Scan for the cell matching the given text and deliver its [x, y] coordinate at center. 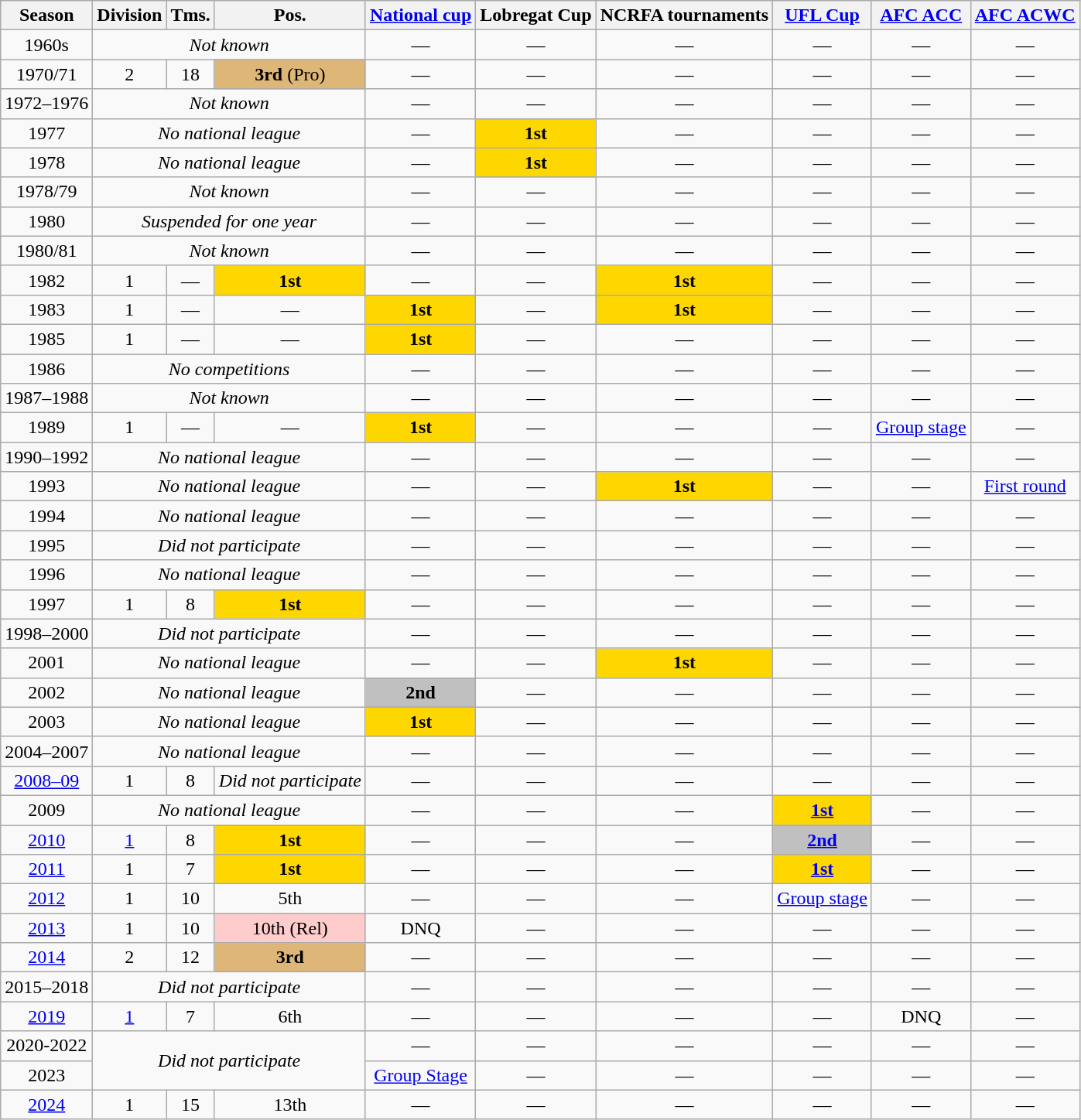
2023 [46, 1075]
13th [289, 1105]
2001 [46, 663]
1983 [46, 309]
First round [1025, 487]
1993 [46, 487]
1977 [46, 133]
AFC ACC [921, 15]
2002 [46, 692]
2011 [46, 869]
UFL Cup [823, 15]
2014 [46, 958]
6th [289, 1016]
1978/79 [46, 192]
AFC ACWC [1025, 15]
1989 [46, 428]
2013 [46, 928]
1980 [46, 221]
1996 [46, 575]
2015–2018 [46, 987]
2024 [46, 1105]
5th [289, 899]
2019 [46, 1016]
1998–2000 [46, 633]
2020-2022 [46, 1046]
1990–1992 [46, 457]
2010 [46, 839]
1997 [46, 604]
1970/71 [46, 74]
2004–2007 [46, 751]
1985 [46, 339]
12 [190, 958]
1995 [46, 545]
Season [46, 15]
2008–09 [46, 780]
2012 [46, 899]
Pos. [289, 15]
1960s [46, 45]
3rd (Pro) [289, 74]
1986 [46, 369]
NCRFA tournaments [684, 15]
1982 [46, 280]
Division [130, 15]
Suspended for one year [229, 221]
National cup [420, 15]
1987–1988 [46, 398]
2003 [46, 722]
1980/81 [46, 251]
1994 [46, 516]
No competitions [229, 369]
15 [190, 1105]
Lobregat Cup [535, 15]
18 [190, 74]
1978 [46, 162]
3rd [289, 958]
2009 [46, 810]
Tms. [190, 15]
Group Stage [420, 1075]
1972–1976 [46, 104]
10th (Rel) [289, 928]
